Search for the cell housing the specified text and yield its (x, y) center coordinate. 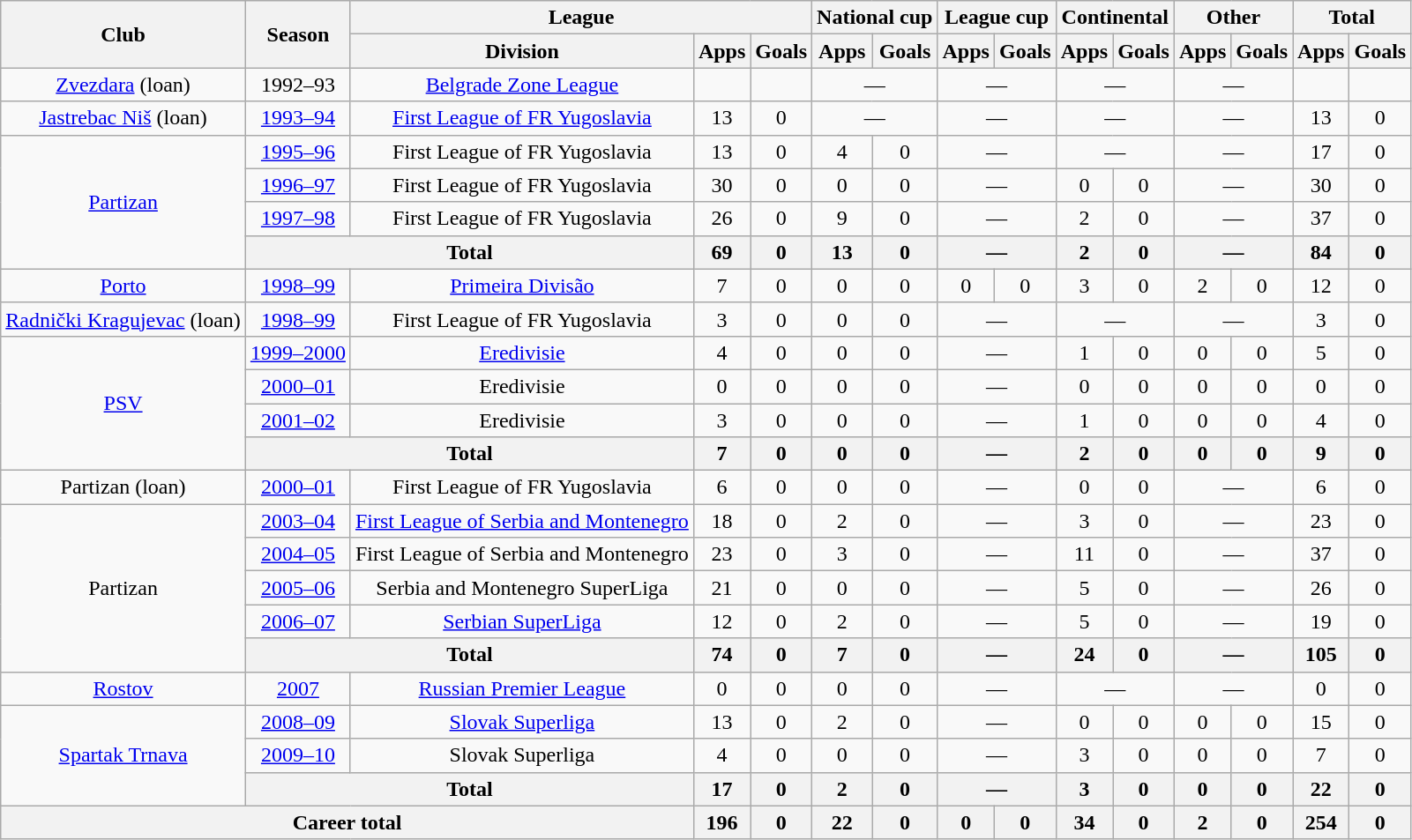
Serbian SuperLiga (522, 621)
Belgrade Zone League (522, 85)
Continental (1115, 18)
15 (1321, 722)
69 (721, 252)
105 (1321, 655)
Career total (347, 822)
League (580, 18)
24 (1084, 655)
1992–93 (298, 85)
2003–04 (298, 521)
Jastrebac Niš (loan) (123, 118)
Spartak Trnava (123, 755)
18 (721, 521)
2008–09 (298, 722)
2004–05 (298, 554)
196 (721, 822)
1996–97 (298, 185)
Serbia and Montenegro SuperLiga (522, 588)
254 (1321, 822)
19 (1321, 621)
Club (123, 34)
Russian Premier League (522, 688)
84 (1321, 252)
74 (721, 655)
National cup (875, 18)
Radnički Kragujevac (loan) (123, 319)
21 (721, 588)
Division (522, 51)
2009–10 (298, 755)
Season (298, 34)
Porto (123, 286)
Primeira Divisão (522, 286)
League cup (997, 18)
11 (1084, 554)
2001–02 (298, 420)
1997–98 (298, 219)
34 (1084, 822)
2007 (298, 688)
1995–96 (298, 152)
Rostov (123, 688)
Other (1233, 18)
2005–06 (298, 588)
1993–94 (298, 118)
Zvezdara (loan) (123, 85)
1999–2000 (298, 353)
Partizan (loan) (123, 487)
PSV (123, 403)
2006–07 (298, 621)
